Return [X, Y] of the center of cell containing provided text 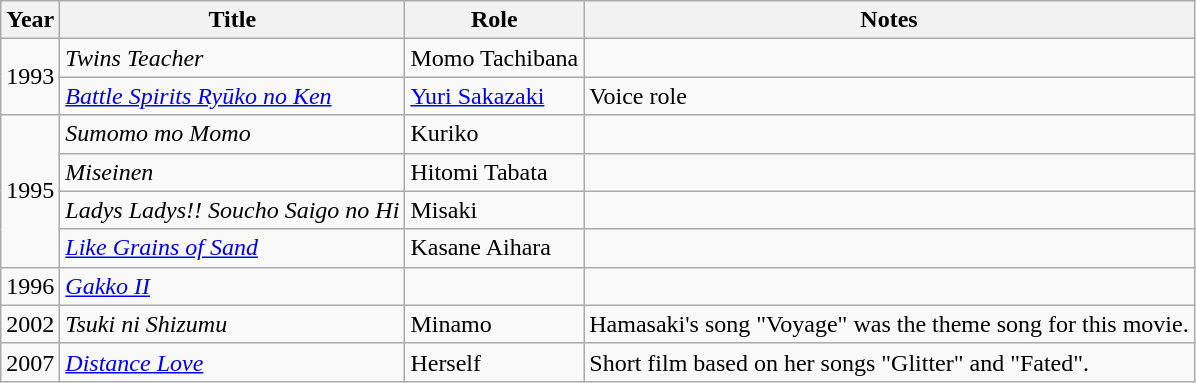
1995 [30, 191]
Momo Tachibana [494, 58]
Misaki [494, 210]
Ladys Ladys!! Soucho Saigo no Hi [232, 210]
Like Grains of Sand [232, 248]
1993 [30, 77]
Role [494, 20]
2007 [30, 362]
Gakko II [232, 286]
Yuri Sakazaki [494, 96]
Voice role [889, 96]
Twins Teacher [232, 58]
Battle Spirits Ryūko no Ken [232, 96]
Short film based on her songs "Glitter" and "Fated". [889, 362]
Notes [889, 20]
Miseinen [232, 172]
Kuriko [494, 134]
Sumomo mo Momo [232, 134]
Tsuki ni Shizumu [232, 324]
Title [232, 20]
Hamasaki's song "Voyage" was the theme song for this movie. [889, 324]
Herself [494, 362]
1996 [30, 286]
Kasane Aihara [494, 248]
Year [30, 20]
Distance Love [232, 362]
2002 [30, 324]
Minamo [494, 324]
Hitomi Tabata [494, 172]
